Capture the cell that displays the provided text and extract its [X, Y] central coordinate. 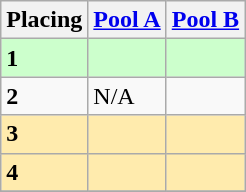
Placing [44, 20]
Pool B [205, 20]
4 [44, 172]
3 [44, 134]
2 [44, 96]
1 [44, 58]
Pool A [127, 20]
N/A [127, 96]
